From the cell containing the given text, extract its center point as (X, Y) coordinate. 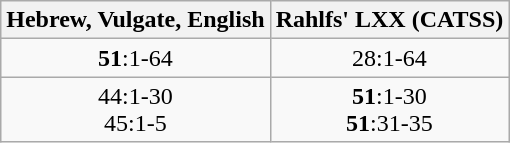
Hebrew, Vulgate, English (136, 20)
51:1-3051:31-35 (390, 110)
28:1-64 (390, 58)
Rahlfs' LXX (CATSS) (390, 20)
44:1-3045:1-5 (136, 110)
51:1-64 (136, 58)
